Provide the [X, Y] coordinate of the cell's center where the given text is located.  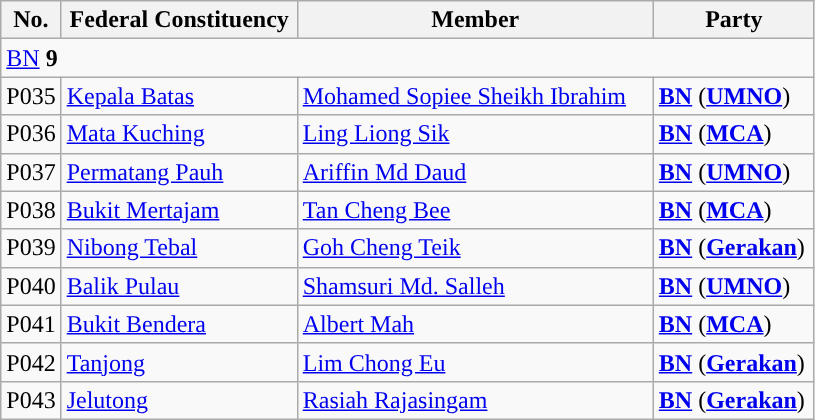
Nibong Tebal [179, 248]
Shamsuri Md. Salleh [475, 286]
P041 [31, 324]
BN 9 [408, 58]
Mata Kuching [179, 134]
Federal Constituency [179, 20]
Balik Pulau [179, 286]
Jelutong [179, 400]
Albert Mah [475, 324]
P042 [31, 362]
Party [734, 20]
Tanjong [179, 362]
P040 [31, 286]
P043 [31, 400]
Bukit Mertajam [179, 210]
Permatang Pauh [179, 172]
P038 [31, 210]
Goh Cheng Teik [475, 248]
Lim Chong Eu [475, 362]
P039 [31, 248]
Rasiah Rajasingam [475, 400]
Kepala Batas [179, 96]
Ling Liong Sik [475, 134]
P035 [31, 96]
P036 [31, 134]
Ariffin Md Daud [475, 172]
Mohamed Sopiee Sheikh Ibrahim [475, 96]
P037 [31, 172]
Bukit Bendera [179, 324]
Tan Cheng Bee [475, 210]
Member [475, 20]
No. [31, 20]
